Determine the [X, Y] coordinate at the center of the cell enclosing the given text.  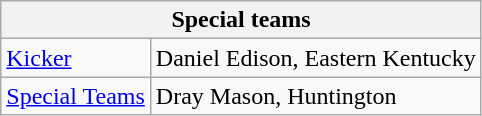
Special Teams [76, 96]
Kicker [76, 58]
Daniel Edison, Eastern Kentucky [316, 58]
Special teams [242, 20]
Dray Mason, Huntington [316, 96]
